Capture the cell that displays the provided text and extract its (X, Y) central coordinate. 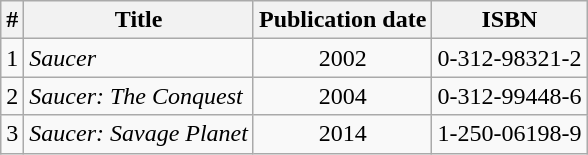
Publication date (342, 20)
2002 (342, 58)
Saucer: Savage Planet (139, 134)
0-312-98321-2 (510, 58)
1 (12, 58)
2 (12, 96)
2004 (342, 96)
1-250-06198-9 (510, 134)
2014 (342, 134)
Saucer: The Conquest (139, 96)
# (12, 20)
0-312-99448-6 (510, 96)
Saucer (139, 58)
Title (139, 20)
3 (12, 134)
ISBN (510, 20)
